For the text-containing cell, return its midpoint in [x, y] coordinate format. 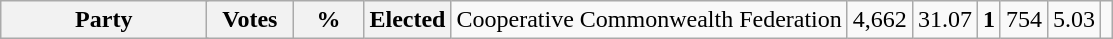
754 [1024, 20]
Votes [250, 20]
5.03 [1074, 20]
31.07 [944, 20]
4,662 [880, 20]
1 [988, 20]
% [328, 20]
Cooperative Commonwealth Federation [649, 20]
Elected [408, 20]
Party [104, 20]
